Capture the cell that displays the provided text and extract its [X, Y] central coordinate. 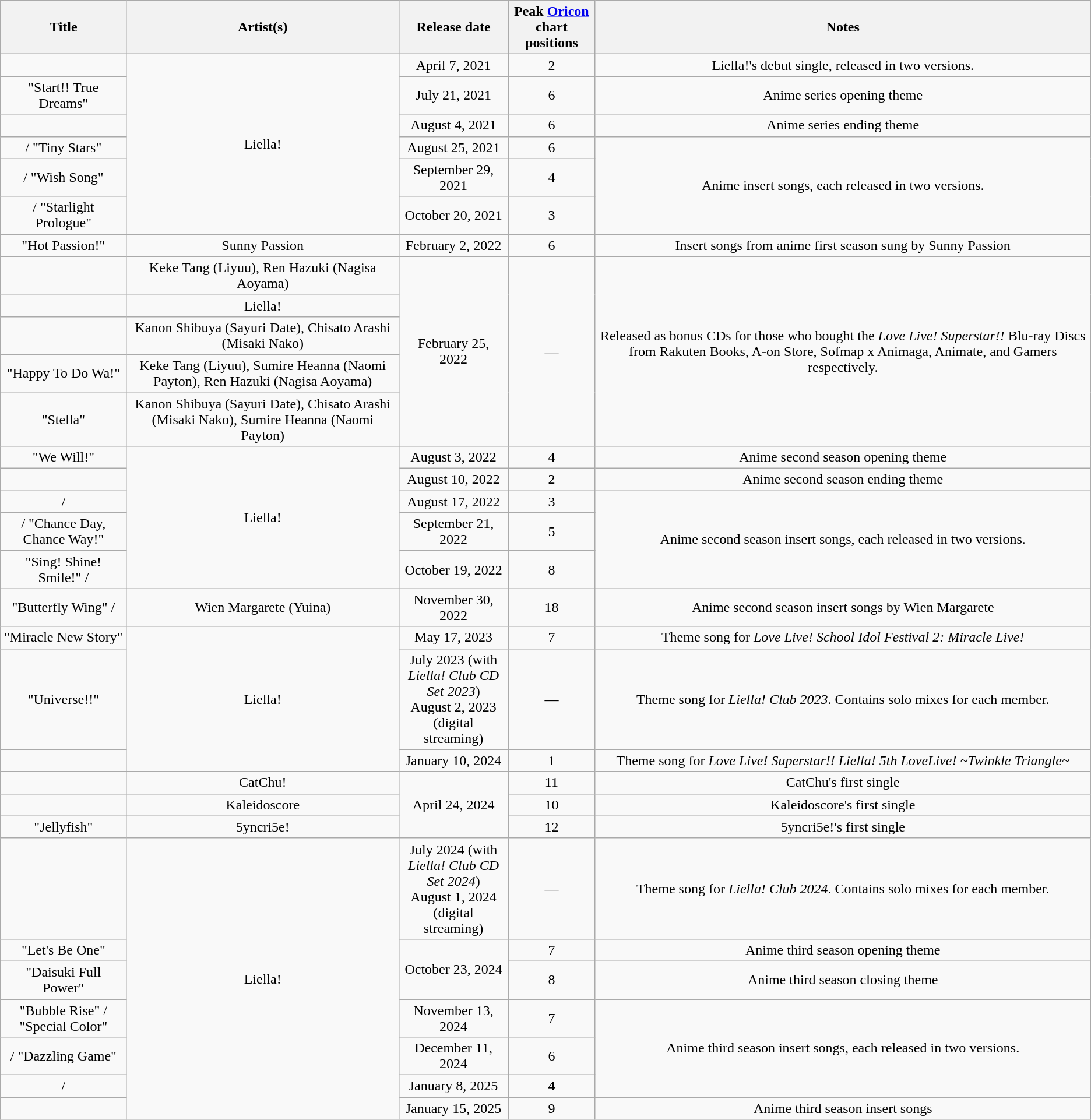
Anime second season insert songs by Wien Margarete [843, 607]
August 10, 2022 [453, 480]
CatChu! [263, 783]
May 17, 2023 [453, 638]
Insert songs from anime first season sung by Sunny Passion [843, 245]
January 10, 2024 [453, 760]
"Hot Passion!" [64, 245]
9 [552, 1108]
/ "Starlight Prologue" [64, 216]
"Jellyfish" [64, 827]
5yncri5e!'s first single [843, 827]
August 17, 2022 [453, 502]
July 2023 (with Liella! Club CD Set 2023) August 2, 2023 (digital streaming) [453, 699]
October 23, 2024 [453, 968]
5 [552, 531]
Release date [453, 27]
"Let's Be One" [64, 950]
Anime second season opening theme [843, 457]
Keke Tang (Liyuu), Sumire Heanna (Naomi Payton), Ren Hazuki (Nagisa Aoyama) [263, 373]
Peak Oriconchart positions [552, 27]
"Universe!!" [64, 699]
/ "Wish Song" [64, 177]
"Sing! Shine! Smile!" / [64, 570]
"Happy To Do Wa!" [64, 373]
Artist(s) [263, 27]
April 24, 2024 [453, 805]
Liella!'s debut single, released in two versions. [843, 65]
Anime third season insert songs, each released in two versions. [843, 1048]
12 [552, 827]
11 [552, 783]
Anime second season insert songs, each released in two versions. [843, 540]
Theme song for Love Live! Superstar!! Liella! 5th LoveLive! ~Twinkle Triangle~ [843, 760]
Sunny Passion [263, 245]
Wien Margarete (Yuina) [263, 607]
Title [64, 27]
10 [552, 805]
September 21, 2022 [453, 531]
April 7, 2021 [453, 65]
Anime second season ending theme [843, 480]
/ "Chance Day, Chance Way!" [64, 531]
October 19, 2022 [453, 570]
"Bubble Rise" / "Special Color" [64, 1017]
December 11, 2024 [453, 1056]
Anime third season closing theme [843, 980]
Anime insert songs, each released in two versions. [843, 185]
Anime series ending theme [843, 125]
Anime third season opening theme [843, 950]
"Miracle New Story" [64, 638]
July 2024 (with Liella! Club CD Set 2024) August 1, 2024 (digital streaming) [453, 888]
Kanon Shibuya (Sayuri Date), Chisato Arashi (Misaki Nako) [263, 336]
Anime third season insert songs [843, 1108]
5yncri5e! [263, 827]
August 4, 2021 [453, 125]
August 3, 2022 [453, 457]
Notes [843, 27]
"Stella" [64, 420]
Theme song for Liella! Club 2024. Contains solo mixes for each member. [843, 888]
/ "Dazzling Game" [64, 1056]
1 [552, 760]
Keke Tang (Liyuu), Ren Hazuki (Nagisa Aoyama) [263, 275]
July 21, 2021 [453, 96]
"Daisuki Full Power" [64, 980]
Anime series opening theme [843, 96]
February 2, 2022 [453, 245]
February 25, 2022 [453, 351]
Kaleidoscore [263, 805]
"Start!! True Dreams" [64, 96]
August 25, 2021 [453, 147]
January 8, 2025 [453, 1086]
Kaleidoscore's first single [843, 805]
Theme song for Liella! Club 2023. Contains solo mixes for each member. [843, 699]
"Butterfly Wing" / [64, 607]
October 20, 2021 [453, 216]
/ "Tiny Stars" [64, 147]
November 30, 2022 [453, 607]
Kanon Shibuya (Sayuri Date), Chisato Arashi (Misaki Nako), Sumire Heanna (Naomi Payton) [263, 420]
CatChu's first single [843, 783]
"We Will!" [64, 457]
18 [552, 607]
Theme song for Love Live! School Idol Festival 2: Miracle Live! [843, 638]
September 29, 2021 [453, 177]
November 13, 2024 [453, 1017]
January 15, 2025 [453, 1108]
